Extract the (X, Y) coordinate from the center of the cell holding the provided text.  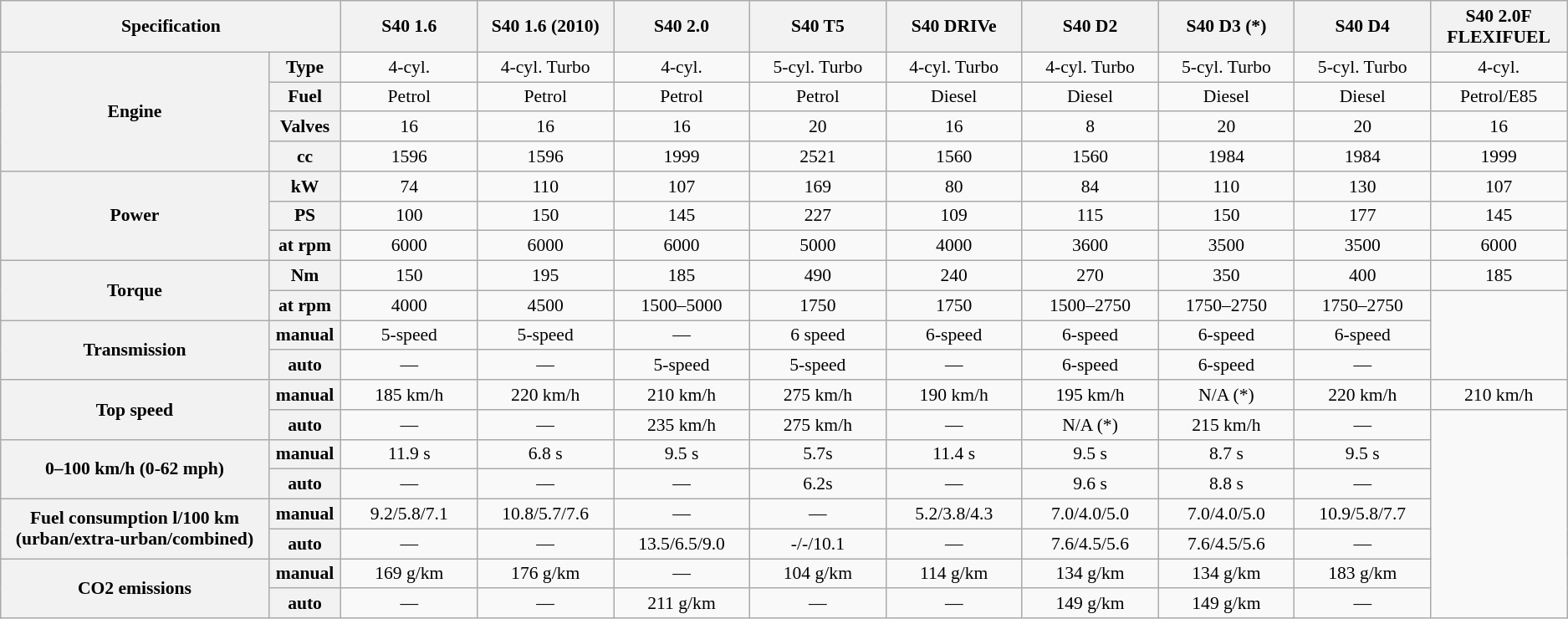
115 (1090, 216)
Top speed (135, 410)
8 (1090, 127)
Nm (304, 276)
177 (1363, 216)
S40 D4 (1363, 27)
190 km/h (953, 395)
1500–2750 (1090, 305)
5.7s (818, 454)
S40 2.0 (682, 27)
211 g/km (682, 604)
6.8 s (545, 454)
cc (304, 156)
Specification (171, 27)
185 km/h (410, 395)
8.8 s (1226, 484)
CO2 emissions (135, 589)
5.2/3.8/4.3 (953, 514)
Torque (135, 291)
9.2/5.8/7.1 (410, 514)
Type (304, 67)
215 km/h (1226, 425)
270 (1090, 276)
2521 (818, 156)
183 g/km (1363, 574)
227 (818, 216)
kW (304, 187)
Engine (135, 111)
-/-/10.1 (818, 544)
195 km/h (1090, 395)
235 km/h (682, 425)
74 (410, 187)
350 (1226, 276)
5000 (818, 246)
109 (953, 216)
176 g/km (545, 574)
6.2s (818, 484)
80 (953, 187)
11.9 s (410, 454)
169 (818, 187)
104 g/km (818, 574)
Fuel consumption l/100 km(urban/extra-urban/combined) (135, 529)
10.9/5.8/7.7 (1363, 514)
130 (1363, 187)
240 (953, 276)
S40 D3 (*) (1226, 27)
Valves (304, 127)
490 (818, 276)
6 speed (818, 335)
4500 (545, 305)
10.8/5.7/7.6 (545, 514)
84 (1090, 187)
13.5/6.5/9.0 (682, 544)
100 (410, 216)
S40 2.0F FLEXIFUEL (1499, 27)
8.7 s (1226, 454)
S40 1.6 (2010) (545, 27)
S40 1.6 (410, 27)
PS (304, 216)
1500–5000 (682, 305)
S40 DRIVe (953, 27)
3600 (1090, 246)
Petrol/E85 (1499, 97)
169 g/km (410, 574)
S40 D2 (1090, 27)
Fuel (304, 97)
Power (135, 216)
114 g/km (953, 574)
195 (545, 276)
0–100 km/h (0-62 mph) (135, 468)
9.6 s (1090, 484)
S40 T5 (818, 27)
Transmission (135, 350)
400 (1363, 276)
11.4 s (953, 454)
